Pinpoint the cell where the given text exists, returning its [x, y] midpoint coordinate. 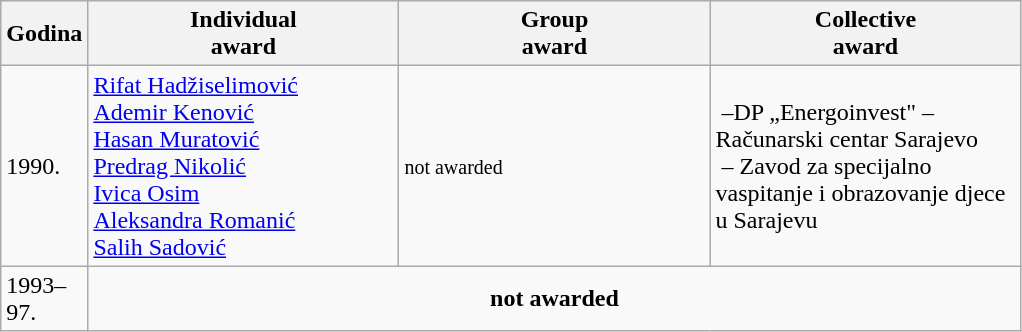
Individualaward [244, 34]
Collectiveaward [866, 34]
Godina [44, 34]
1993–97. [44, 298]
Rifat HadžiselimovićAdemir KenovićHasan MuratovićPredrag NikolićIvica OsimAleksandra RomanićSalih Sadović [244, 166]
–DP „Energoinvest" – Računarski centar Sarajevo – Zavod za specijalno vaspitanje i obrazovanje djece u Sarajevu [866, 166]
Groupaward [554, 34]
1990. [44, 166]
